Find where the given text appears and provide that cell's center as (x, y) coordinate. 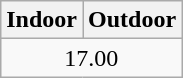
Outdoor (132, 20)
17.00 (92, 58)
Indoor (42, 20)
